Detect which cell encompasses the target text, then output its (x, y) center coordinate. 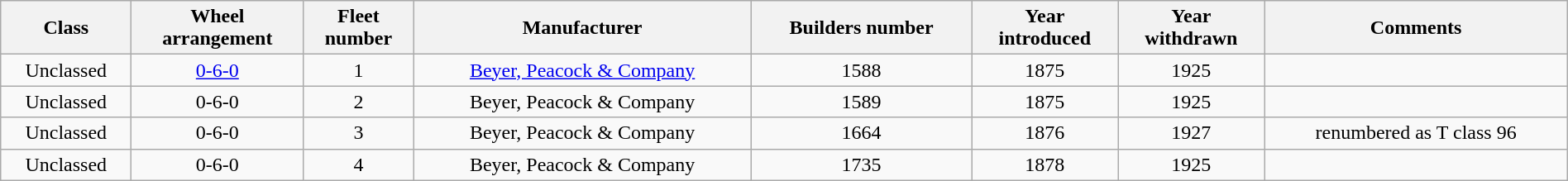
renumbered as T class 96 (1416, 133)
Class (66, 28)
1589 (862, 102)
Manufacturer (582, 28)
1 (359, 70)
Wheelarrangement (218, 28)
Comments (1416, 28)
1878 (1045, 164)
1735 (862, 164)
Yearintroduced (1045, 28)
1588 (862, 70)
Fleetnumber (359, 28)
Yearwithdrawn (1191, 28)
4 (359, 164)
1876 (1045, 133)
2 (359, 102)
3 (359, 133)
Builders number (862, 28)
1927 (1191, 133)
1664 (862, 133)
